Locate the cell with the specified text and output its (X, Y) center coordinate. 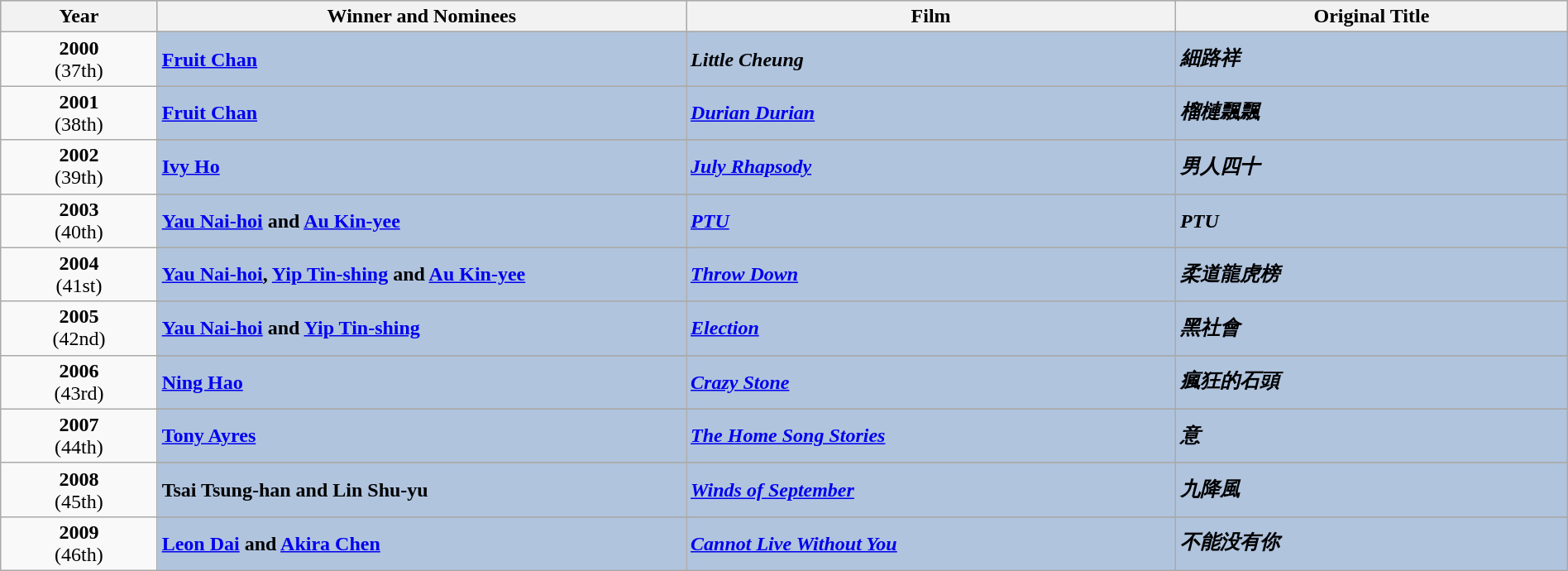
黑社會 (1372, 328)
Yau Nai-hoi and Au Kin-yee (422, 220)
Yau Nai-hoi and Yip Tin-shing (422, 328)
Tony Ayres (422, 435)
Leon Dai and Akira Chen (422, 543)
Winds of September (931, 490)
柔道龍虎榜 (1372, 275)
Original Title (1372, 17)
Throw Down (931, 275)
Ning Hao (422, 382)
2003(40th) (79, 220)
2004(41st) (79, 275)
Winner and Nominees (422, 17)
Cannot Live Without You (931, 543)
2009(46th) (79, 543)
Year (79, 17)
Durian Durian (931, 113)
2005(42nd) (79, 328)
瘋狂的石頭 (1372, 382)
2001(38th) (79, 113)
Crazy Stone (931, 382)
2008(45th) (79, 490)
榴槤飄飄 (1372, 113)
2007(44th) (79, 435)
July Rhapsody (931, 167)
Film (931, 17)
2002(39th) (79, 167)
不能没有你 (1372, 543)
Election (931, 328)
Little Cheung (931, 60)
Ivy Ho (422, 167)
九降風 (1372, 490)
男人四十 (1372, 167)
2000(37th) (79, 60)
Yau Nai-hoi, Yip Tin-shing and Au Kin-yee (422, 275)
細路祥 (1372, 60)
意 (1372, 435)
2006(43rd) (79, 382)
The Home Song Stories (931, 435)
Tsai Tsung-han and Lin Shu-yu (422, 490)
